Search for the cell housing the specified text and yield its (X, Y) center coordinate. 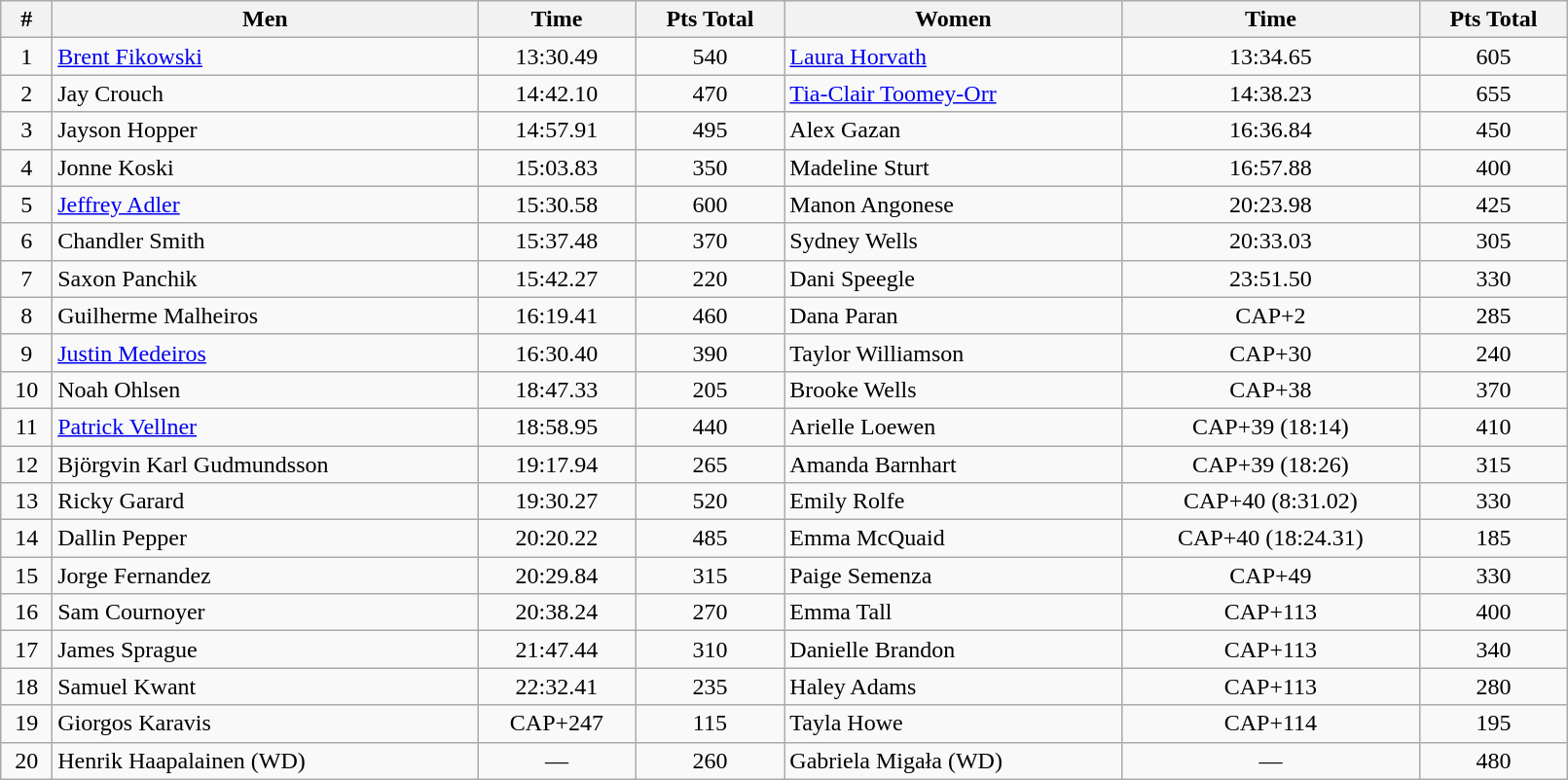
18:47.33 (557, 390)
Dallin Pepper (265, 539)
10 (27, 390)
Guilherme Malheiros (265, 316)
15 (27, 576)
CAP+30 (1271, 353)
19:17.94 (557, 464)
Emma Tall (954, 613)
390 (711, 353)
13:30.49 (557, 56)
13 (27, 501)
14:57.91 (557, 130)
Jay Crouch (265, 93)
22:32.41 (557, 687)
17 (27, 650)
410 (1493, 427)
605 (1493, 56)
240 (1493, 353)
20:29.84 (557, 576)
2 (27, 93)
CAP+38 (1271, 390)
Tayla Howe (954, 724)
8 (27, 316)
540 (711, 56)
450 (1493, 130)
Justin Medeiros (265, 353)
CAP+114 (1271, 724)
Paige Semenza (954, 576)
655 (1493, 93)
235 (711, 687)
520 (711, 501)
340 (1493, 650)
Brent Fikowski (265, 56)
James Sprague (265, 650)
115 (711, 724)
16:19.41 (557, 316)
3 (27, 130)
16:57.88 (1271, 167)
185 (1493, 539)
260 (711, 761)
Gabriela Migała (WD) (954, 761)
15:03.83 (557, 167)
Jorge Fernandez (265, 576)
15:30.58 (557, 204)
19 (27, 724)
5 (27, 204)
15:37.48 (557, 241)
20:23.98 (1271, 204)
Dana Paran (954, 316)
440 (711, 427)
4 (27, 167)
1 (27, 56)
12 (27, 464)
CAP+40 (8:31.02) (1271, 501)
Giorgos Karavis (265, 724)
21:47.44 (557, 650)
14:38.23 (1271, 93)
19:30.27 (557, 501)
195 (1493, 724)
# (27, 19)
460 (711, 316)
13:34.65 (1271, 56)
Tia-Clair Toomey-Orr (954, 93)
Danielle Brandon (954, 650)
6 (27, 241)
425 (1493, 204)
CAP+247 (557, 724)
Women (954, 19)
20:20.22 (557, 539)
Brooke Wells (954, 390)
Emily Rolfe (954, 501)
18:58.95 (557, 427)
CAP+40 (18:24.31) (1271, 539)
495 (711, 130)
Björgvin Karl Gudmundsson (265, 464)
CAP+2 (1271, 316)
265 (711, 464)
15:42.27 (557, 279)
310 (711, 650)
7 (27, 279)
270 (711, 613)
600 (711, 204)
9 (27, 353)
Amanda Barnhart (954, 464)
CAP+49 (1271, 576)
280 (1493, 687)
305 (1493, 241)
Men (265, 19)
485 (711, 539)
285 (1493, 316)
Jonne Koski (265, 167)
11 (27, 427)
Manon Angonese (954, 204)
Samuel Kwant (265, 687)
CAP+39 (18:26) (1271, 464)
350 (711, 167)
Patrick Vellner (265, 427)
14 (27, 539)
Dani Speegle (954, 279)
480 (1493, 761)
220 (711, 279)
20:33.03 (1271, 241)
Emma McQuaid (954, 539)
Haley Adams (954, 687)
470 (711, 93)
Jeffrey Adler (265, 204)
Sydney Wells (954, 241)
Sam Cournoyer (265, 613)
Alex Gazan (954, 130)
14:42.10 (557, 93)
20 (27, 761)
16 (27, 613)
Chandler Smith (265, 241)
Saxon Panchik (265, 279)
16:30.40 (557, 353)
CAP+39 (18:14) (1271, 427)
Henrik Haapalainen (WD) (265, 761)
Noah Ohlsen (265, 390)
Jayson Hopper (265, 130)
Laura Horvath (954, 56)
18 (27, 687)
Taylor Williamson (954, 353)
20:38.24 (557, 613)
23:51.50 (1271, 279)
16:36.84 (1271, 130)
Arielle Loewen (954, 427)
Madeline Sturt (954, 167)
205 (711, 390)
Ricky Garard (265, 501)
